Return [x, y] of the center of cell containing provided text 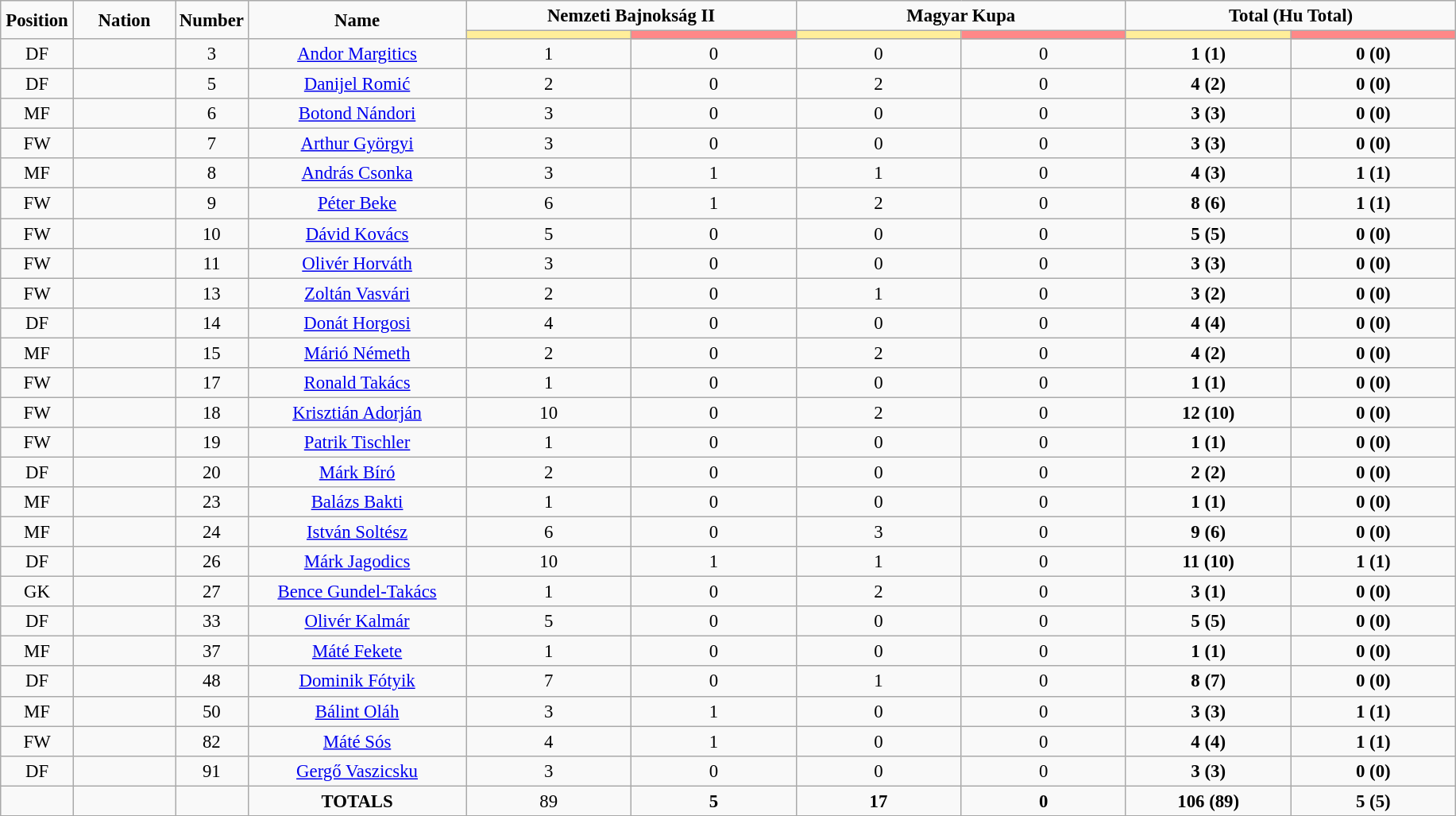
Bálint Oláh [357, 711]
26 [212, 562]
24 [212, 532]
Márk Bíró [357, 472]
106 (89) [1208, 801]
Botond Nándori [357, 114]
9 [212, 203]
11 [212, 263]
Arthur Györgyi [357, 144]
Donát Horgosi [357, 323]
50 [212, 711]
15 [212, 353]
TOTALS [357, 801]
István Soltész [357, 532]
Bence Gundel-Takács [357, 592]
8 (7) [1208, 682]
Dominik Fótyik [357, 682]
Ronald Takács [357, 383]
Máté Fekete [357, 652]
Patrik Tischler [357, 443]
8 (6) [1208, 203]
Máté Sós [357, 741]
Name [357, 20]
3 (2) [1208, 293]
Andor Margitics [357, 54]
23 [212, 502]
Márk Jagodics [357, 562]
82 [212, 741]
12 (10) [1208, 412]
Nemzeti Bajnokság II [631, 16]
András Csonka [357, 174]
GK [37, 592]
Olivér Horváth [357, 263]
91 [212, 771]
20 [212, 472]
Krisztián Adorján [357, 412]
Number [212, 20]
11 (10) [1208, 562]
Gergő Vaszicsku [357, 771]
Nation [124, 20]
Márió Németh [357, 353]
Total (Hu Total) [1290, 16]
19 [212, 443]
37 [212, 652]
Zoltán Vasvári [357, 293]
8 [212, 174]
Danijel Romić [357, 84]
18 [212, 412]
4 (3) [1208, 174]
9 (6) [1208, 532]
13 [212, 293]
Olivér Kalmár [357, 621]
89 [549, 801]
3 (1) [1208, 592]
Dávid Kovács [357, 234]
14 [212, 323]
48 [212, 682]
Position [37, 20]
Balázs Bakti [357, 502]
2 (2) [1208, 472]
33 [212, 621]
Péter Beke [357, 203]
27 [212, 592]
Magyar Kupa [961, 16]
